Search for the cell housing the specified text and yield its [X, Y] center coordinate. 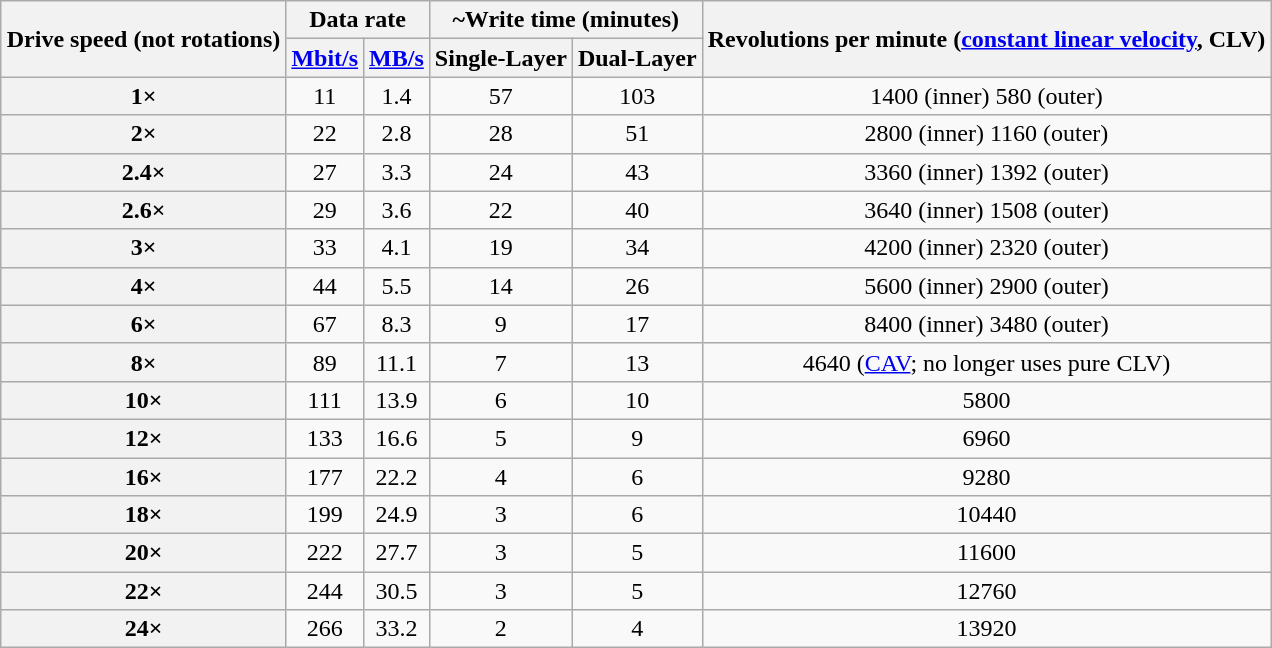
67 [325, 324]
3× [144, 248]
27.7 [397, 553]
12760 [986, 591]
133 [325, 438]
111 [325, 400]
33 [325, 248]
177 [325, 477]
11.1 [397, 362]
244 [325, 591]
Mbit/s [325, 58]
57 [500, 96]
Drive speed (not rotations) [144, 39]
11 [325, 96]
8400 (inner) 3480 (outer) [986, 324]
10× [144, 400]
24 [500, 172]
24× [144, 629]
18× [144, 515]
5600 (inner) 2900 (outer) [986, 286]
40 [637, 210]
1.4 [397, 96]
2800 (inner) 1160 (outer) [986, 134]
6960 [986, 438]
28 [500, 134]
1400 (inner) 580 (outer) [986, 96]
51 [637, 134]
5800 [986, 400]
24.9 [397, 515]
20× [144, 553]
8× [144, 362]
13920 [986, 629]
30.5 [397, 591]
2× [144, 134]
13.9 [397, 400]
2.6× [144, 210]
34 [637, 248]
4× [144, 286]
19 [500, 248]
3.6 [397, 210]
16× [144, 477]
29 [325, 210]
2.8 [397, 134]
103 [637, 96]
44 [325, 286]
3360 (inner) 1392 (outer) [986, 172]
Single-Layer [500, 58]
Dual-Layer [637, 58]
7 [500, 362]
~Write time (minutes) [566, 20]
12× [144, 438]
22.2 [397, 477]
11600 [986, 553]
6× [144, 324]
22× [144, 591]
89 [325, 362]
9280 [986, 477]
Data rate [358, 20]
3.3 [397, 172]
222 [325, 553]
13 [637, 362]
10440 [986, 515]
4200 (inner) 2320 (outer) [986, 248]
2.4× [144, 172]
4640 (CAV; no longer uses pure CLV) [986, 362]
43 [637, 172]
10 [637, 400]
Revolutions per minute (constant linear velocity, CLV) [986, 39]
266 [325, 629]
2 [500, 629]
33.2 [397, 629]
MB/s [397, 58]
1× [144, 96]
16.6 [397, 438]
26 [637, 286]
4.1 [397, 248]
8.3 [397, 324]
14 [500, 286]
27 [325, 172]
199 [325, 515]
3640 (inner) 1508 (outer) [986, 210]
17 [637, 324]
5.5 [397, 286]
